From the cell containing the given text, extract its center point as [x, y] coordinate. 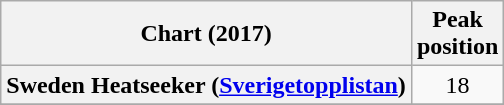
Sweden Heatseeker (Sverigetopplistan) [206, 85]
18 [457, 85]
Peakposition [457, 34]
Chart (2017) [206, 34]
